Return (X, Y) of the center of cell containing provided text 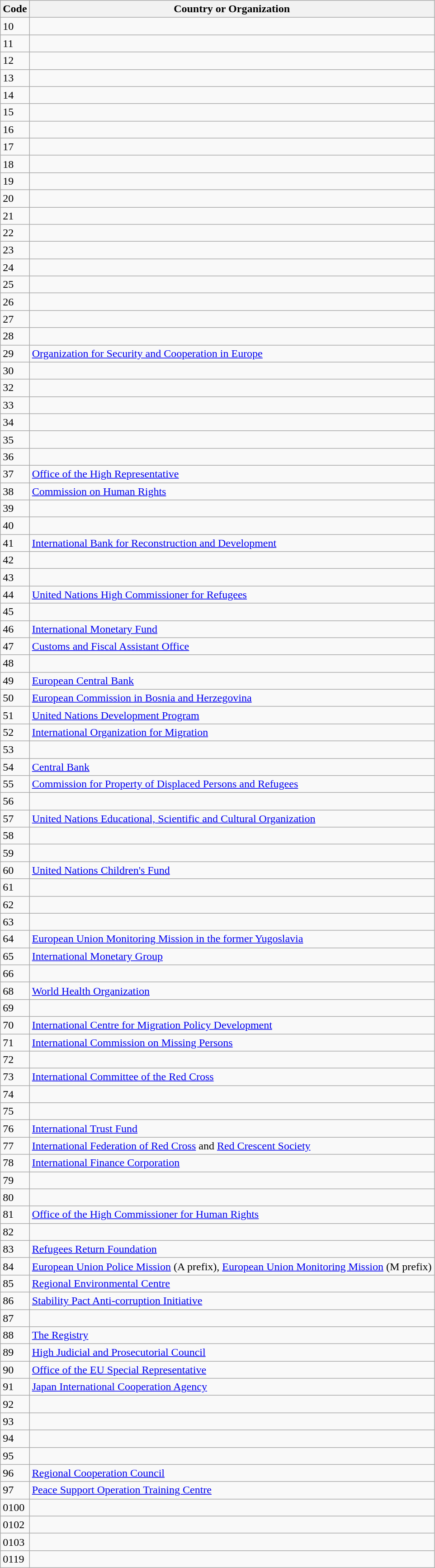
45 (15, 612)
37 (15, 474)
38 (15, 491)
Stability Pact Anti-corruption Initiative (232, 1301)
42 (15, 560)
60 (15, 870)
International Organization for Migration (232, 732)
75 (15, 1111)
91 (15, 1387)
Office of the High Representative (232, 474)
Country or Organization (232, 9)
International Committee of the Red Cross (232, 1077)
71 (15, 1042)
26 (15, 302)
95 (15, 1456)
24 (15, 267)
High Judicial and Prosecutorial Council (232, 1353)
66 (15, 973)
74 (15, 1094)
25 (15, 285)
46 (15, 629)
International Centre for Migration Policy Development (232, 1025)
58 (15, 836)
21 (15, 216)
Office of the EU Special Representative (232, 1370)
89 (15, 1353)
Refugees Return Foundation (232, 1249)
78 (15, 1163)
Regional Environmental Centre (232, 1283)
54 (15, 767)
56 (15, 801)
International Finance Corporation (232, 1163)
41 (15, 543)
European Central Bank (232, 681)
43 (15, 577)
19 (15, 181)
72 (15, 1060)
Regional Cooperation Council (232, 1473)
76 (15, 1129)
85 (15, 1283)
36 (15, 457)
12 (15, 61)
22 (15, 233)
United Nations Development Program (232, 715)
International Commission on Missing Persons (232, 1042)
53 (15, 749)
Organization for Security and Cooperation in Europe (232, 353)
97 (15, 1490)
27 (15, 319)
94 (15, 1439)
Commission on Human Rights (232, 491)
United Nations High Commissioner for Refugees (232, 595)
73 (15, 1077)
47 (15, 646)
48 (15, 663)
European Commission in Bosnia and Herzegovina (232, 698)
50 (15, 698)
17 (15, 147)
Customs and Fiscal Assistant Office (232, 646)
35 (15, 439)
United Nations Children's Fund (232, 870)
52 (15, 732)
86 (15, 1301)
United Nations Educational, Scientific and Cultural Organization (232, 819)
0103 (15, 1542)
0102 (15, 1525)
44 (15, 595)
39 (15, 509)
Central Bank (232, 767)
International Monetary Group (232, 956)
59 (15, 853)
International Bank for Reconstruction and Development (232, 543)
70 (15, 1025)
83 (15, 1249)
30 (15, 371)
34 (15, 422)
96 (15, 1473)
51 (15, 715)
57 (15, 819)
European Union Police Mission (A prefix), European Union Monitoring Mission (M prefix) (232, 1266)
68 (15, 991)
90 (15, 1370)
Japan International Cooperation Agency (232, 1387)
81 (15, 1215)
International Monetary Fund (232, 629)
14 (15, 95)
63 (15, 922)
84 (15, 1266)
Commission for Property of Displaced Persons and Refugees (232, 784)
15 (15, 112)
87 (15, 1318)
49 (15, 681)
88 (15, 1335)
77 (15, 1146)
61 (15, 887)
18 (15, 164)
Office of the High Commissioner for Human Rights (232, 1215)
92 (15, 1404)
International Trust Fund (232, 1129)
Code (15, 9)
World Health Organization (232, 991)
40 (15, 526)
0119 (15, 1559)
11 (15, 43)
29 (15, 353)
79 (15, 1180)
European Union Monitoring Mission in the former Yugoslavia (232, 939)
69 (15, 1008)
10 (15, 26)
20 (15, 198)
28 (15, 336)
16 (15, 129)
64 (15, 939)
55 (15, 784)
80 (15, 1197)
0100 (15, 1507)
23 (15, 250)
Peace Support Operation Training Centre (232, 1490)
13 (15, 78)
62 (15, 905)
65 (15, 956)
The Registry (232, 1335)
33 (15, 405)
International Federation of Red Cross and Red Crescent Society (232, 1146)
82 (15, 1232)
32 (15, 388)
93 (15, 1421)
